Return [x, y] of the center of cell containing provided text 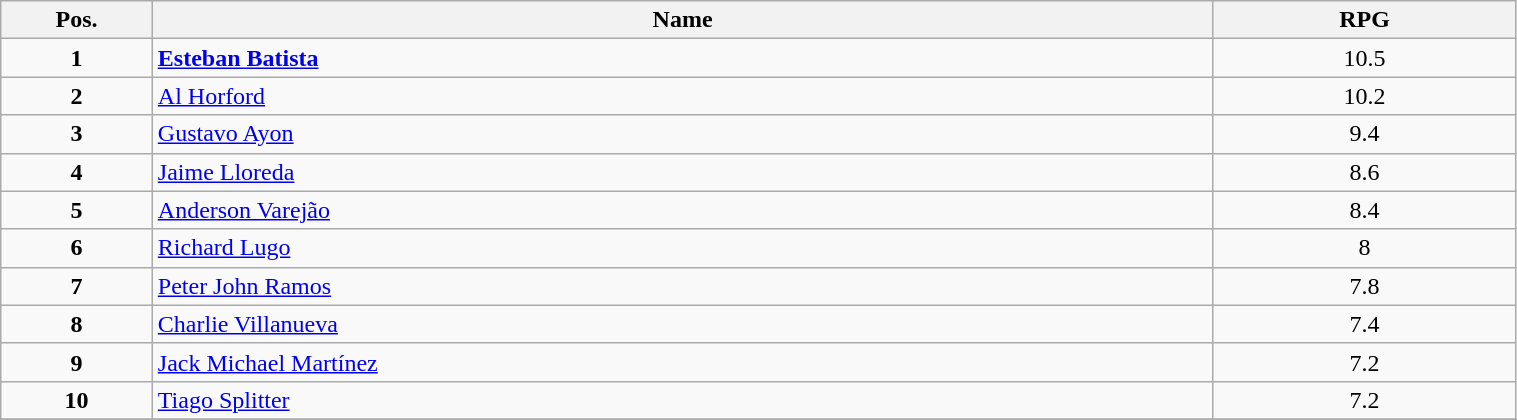
Esteban Batista [682, 58]
8.4 [1364, 210]
Jaime Lloreda [682, 172]
Richard Lugo [682, 248]
7.8 [1364, 286]
7.4 [1364, 324]
Al Horford [682, 96]
Charlie Villanueva [682, 324]
7 [77, 286]
Peter John Ramos [682, 286]
10.5 [1364, 58]
Pos. [77, 20]
1 [77, 58]
9.4 [1364, 134]
9 [77, 362]
8.6 [1364, 172]
Tiago Splitter [682, 400]
3 [77, 134]
4 [77, 172]
Jack Michael Martínez [682, 362]
2 [77, 96]
5 [77, 210]
Gustavo Ayon [682, 134]
Name [682, 20]
RPG [1364, 20]
6 [77, 248]
10 [77, 400]
10.2 [1364, 96]
Anderson Varejão [682, 210]
